From the cell containing the given text, extract its center point as (x, y) coordinate. 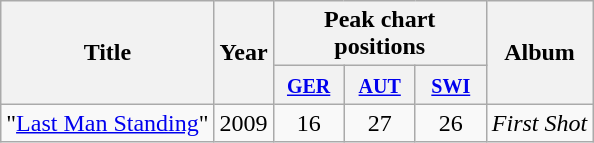
First Shot (539, 123)
SWI (450, 85)
Title (108, 52)
16 (308, 123)
2009 (244, 123)
GER (308, 85)
AUT (380, 85)
"Last Man Standing" (108, 123)
27 (380, 123)
Album (539, 52)
Year (244, 52)
Peak chart positions (380, 34)
26 (450, 123)
